Return (x, y) of the center of cell containing provided text 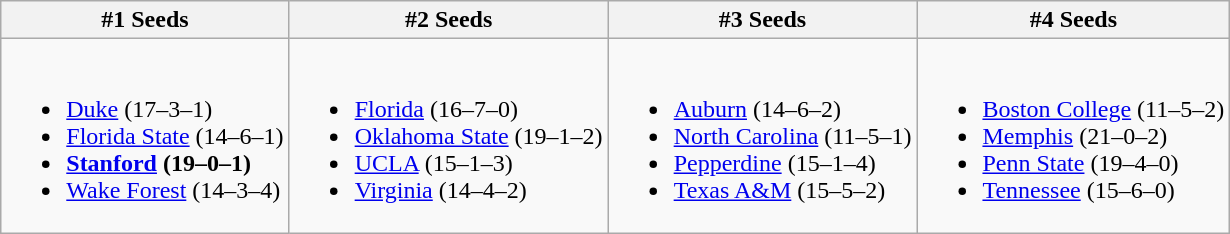
Duke (17–3–1)Florida State (14–6–1)Stanford (19–0–1)Wake Forest (14–3–4) (145, 136)
#3 Seeds (762, 20)
#1 Seeds (145, 20)
#2 Seeds (448, 20)
Boston College (11–5–2)Memphis (21–0–2)Penn State (19–4–0)Tennessee (15–6–0) (1074, 136)
Auburn (14–6–2)North Carolina (11–5–1)Pepperdine (15–1–4)Texas A&M (15–5–2) (762, 136)
#4 Seeds (1074, 20)
Florida (16–7–0)Oklahoma State (19–1–2)UCLA (15–1–3)Virginia (14–4–2) (448, 136)
